Output the (X, Y) coordinate of the center of the cell containing the given text.  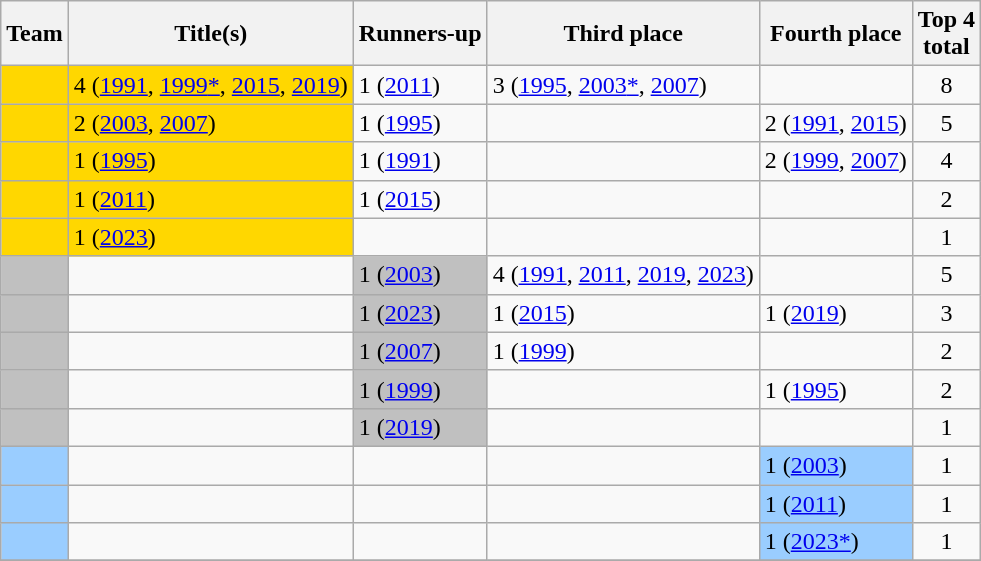
3 (946, 313)
3 (1995, 2003*, 2007) (623, 85)
Runners-up (420, 34)
4 (1991, 2011, 2019, 2023) (623, 275)
1 (2023*) (836, 542)
Team (35, 34)
Title(s) (210, 34)
4 (946, 161)
Fourth place (836, 34)
2 (1999, 2007) (836, 161)
1 (1991) (420, 161)
Third place (623, 34)
2 (2003, 2007) (210, 123)
4 (1991, 1999*, 2015, 2019) (210, 85)
Top 4 total (946, 34)
8 (946, 85)
2 (1991, 2015) (836, 123)
1 (2007) (420, 351)
